Identify which cell holds the provided text, then report its [x, y] central coordinate. 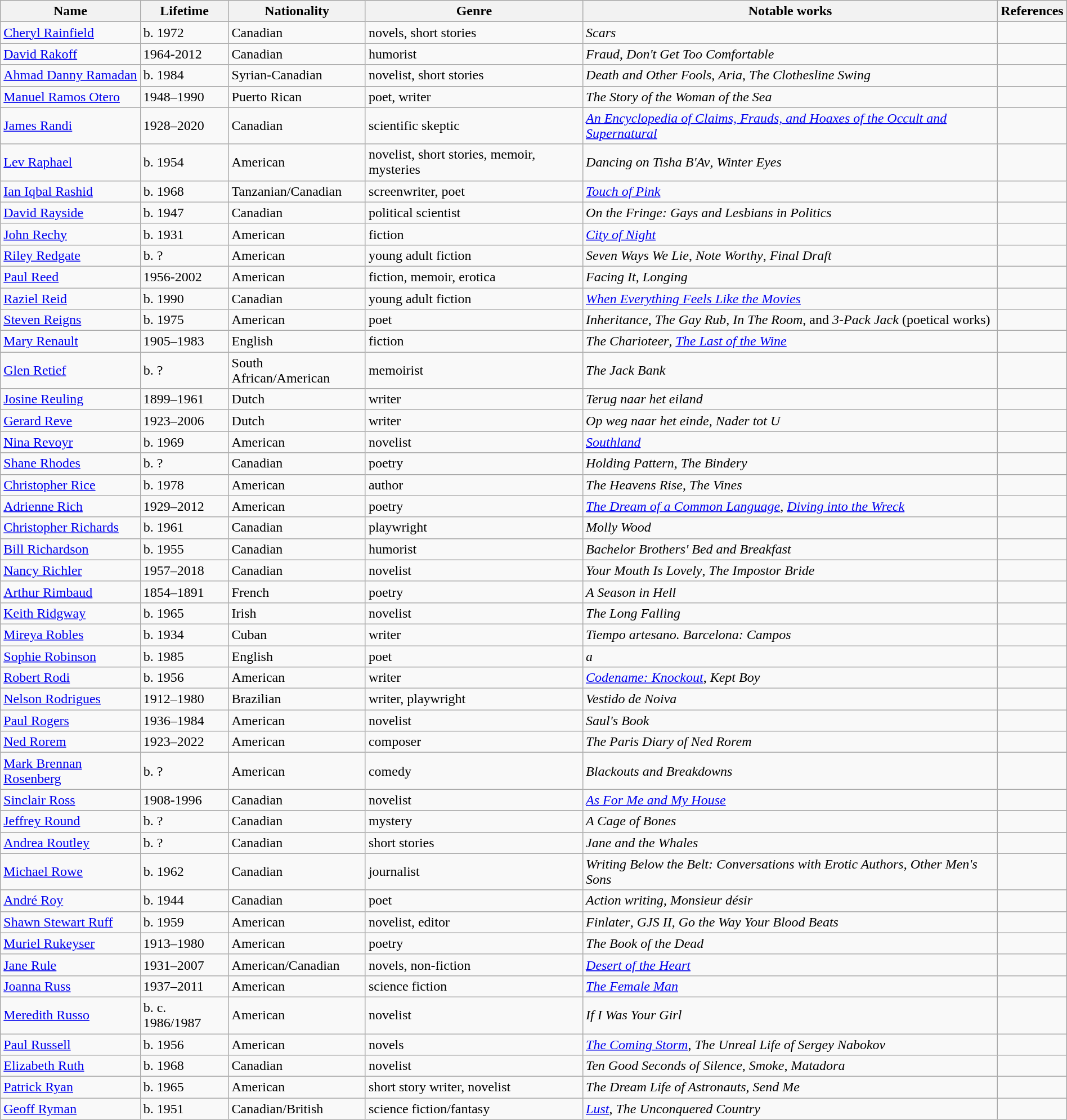
b. 1934 [185, 635]
Mark Brennan Rosenberg [70, 771]
novels, non-fiction [474, 965]
Manuel Ramos Otero [70, 97]
Arthur Rimbaud [70, 592]
The Book of the Dead [790, 943]
Codename: Knockout, Kept Boy [790, 678]
screenwriter, poet [474, 191]
Cheryl Rainfield [70, 33]
1913–1980 [185, 943]
The Story of the Woman of the Sea [790, 97]
b. 1978 [185, 485]
Jane Rule [70, 965]
André Roy [70, 901]
Southland [790, 442]
novels, short stories [474, 33]
memoirist [474, 370]
Desert of the Heart [790, 965]
The Dream of a Common Language, Diving into the Wreck [790, 506]
Saul's Book [790, 721]
b. 1944 [185, 901]
political scientist [474, 213]
James Randi [70, 126]
Lifetime [185, 11]
A Season in Hell [790, 592]
b. 1990 [185, 299]
Nelson Rodrigues [70, 699]
Christopher Rice [70, 485]
Adrienne Rich [70, 506]
Shawn Stewart Ruff [70, 922]
b. 1931 [185, 234]
1908-1996 [185, 800]
writer, playwright [474, 699]
author [474, 485]
1854–1891 [185, 592]
Nationality [297, 11]
South African/American [297, 370]
Tanzanian/Canadian [297, 191]
b. 1962 [185, 872]
Syrian-Canadian [297, 75]
Glen Retief [70, 370]
Jane and the Whales [790, 843]
The Long Falling [790, 613]
If I Was Your Girl [790, 1015]
City of Night [790, 234]
Notable works [790, 11]
Meredith Russo [70, 1015]
References [1032, 11]
short story writer, novelist [474, 1087]
Shane Rhodes [70, 464]
science fiction/fantasy [474, 1109]
novelist, short stories [474, 75]
Christopher Richards [70, 528]
b. 1975 [185, 320]
Puerto Rican [297, 97]
Mary Renault [70, 341]
Writing Below the Belt: Conversations with Erotic Authors, Other Men's Sons [790, 872]
Scars [790, 33]
comedy [474, 771]
Cuban [297, 635]
Inheritance, The Gay Rub, In The Room, and 3-Pack Jack (poetical works) [790, 320]
composer [474, 742]
Genre [474, 11]
David Rakoff [70, 54]
Terug naar het eiland [790, 399]
1937–2011 [185, 986]
On the Fringe: Gays and Lesbians in Politics [790, 213]
novelist, short stories, memoir, mysteries [474, 162]
The Female Man [790, 986]
An Encyclopedia of Claims, Frauds, and Hoaxes of the Occult and Supernatural [790, 126]
1899–1961 [185, 399]
Blackouts and Breakdowns [790, 771]
John Rechy [70, 234]
Keith Ridgway [70, 613]
scientific skeptic [474, 126]
Sophie Robinson [70, 656]
Patrick Ryan [70, 1087]
b. 1959 [185, 922]
Josine Reuling [70, 399]
Ahmad Danny Ramadan [70, 75]
1929–2012 [185, 506]
French [297, 592]
Paul Rogers [70, 721]
1957–2018 [185, 570]
Sinclair Ross [70, 800]
When Everything Feels Like the Movies [790, 299]
Ian Iqbal Rashid [70, 191]
Paul Russell [70, 1045]
1964-2012 [185, 54]
b. 1954 [185, 162]
Geoff Ryman [70, 1109]
science fiction [474, 986]
The Dream Life of Astronauts, Send Me [790, 1087]
1931–2007 [185, 965]
journalist [474, 872]
playwright [474, 528]
1923–2006 [185, 421]
Lev Raphael [70, 162]
a [790, 656]
As For Me and My House [790, 800]
A Cage of Bones [790, 821]
b. 1969 [185, 442]
b. c. 1986/1987 [185, 1015]
poet, writer [474, 97]
Irish [297, 613]
novelist, editor [474, 922]
American/Canadian [297, 965]
Fraud, Don't Get Too Comfortable [790, 54]
b. 1951 [185, 1109]
b. 1984 [185, 75]
1956-2002 [185, 277]
David Rayside [70, 213]
Ten Good Seconds of Silence, Smoke, Matadora [790, 1066]
1928–2020 [185, 126]
Facing It, Longing [790, 277]
Vestido de Noiva [790, 699]
Bachelor Brothers' Bed and Breakfast [790, 549]
The Charioteer, The Last of the Wine [790, 341]
Robert Rodi [70, 678]
Bill Richardson [70, 549]
Seven Ways We Lie, Note Worthy, Final Draft [790, 255]
b. 1955 [185, 549]
1905–1983 [185, 341]
Finlater, GJS II, Go the Way Your Blood Beats [790, 922]
Michael Rowe [70, 872]
Name [70, 11]
1948–1990 [185, 97]
Tiempo artesano. Barcelona: Campos [790, 635]
Dancing on Tisha B'Av, Winter Eyes [790, 162]
Raziel Reid [70, 299]
Death and Other Fools, Aria, The Clothesline Swing [790, 75]
b. 1972 [185, 33]
Steven Reigns [70, 320]
Holding Pattern, The Bindery [790, 464]
Touch of Pink [790, 191]
Op weg naar het einde, Nader tot U [790, 421]
b. 1947 [185, 213]
1923–2022 [185, 742]
mystery [474, 821]
The Coming Storm, The Unreal Life of Sergey Nabokov [790, 1045]
short stories [474, 843]
novels [474, 1045]
The Paris Diary of Ned Rorem [790, 742]
The Jack Bank [790, 370]
Nancy Richler [70, 570]
Canadian/British [297, 1109]
Your Mouth Is Lovely, The Impostor Bride [790, 570]
Molly Wood [790, 528]
Muriel Rukeyser [70, 943]
Andrea Routley [70, 843]
Mireya Robles [70, 635]
Paul Reed [70, 277]
b. 1985 [185, 656]
1936–1984 [185, 721]
Riley Redgate [70, 255]
Ned Rorem [70, 742]
fiction, memoir, erotica [474, 277]
Lust, The Unconquered Country [790, 1109]
The Heavens Rise, The Vines [790, 485]
Gerard Reve [70, 421]
Elizabeth Ruth [70, 1066]
Joanna Russ [70, 986]
Jeffrey Round [70, 821]
Nina Revoyr [70, 442]
Brazilian [297, 699]
b. 1961 [185, 528]
Action writing, Monsieur désir [790, 901]
1912–1980 [185, 699]
